Locate the cell with the specified text and output its (X, Y) center coordinate. 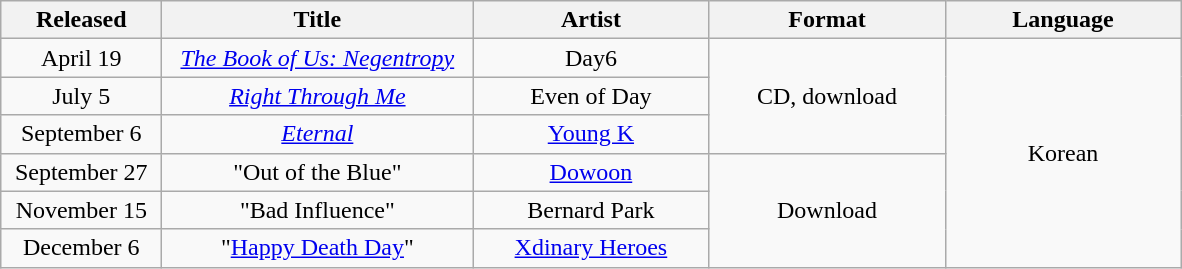
Young K (591, 134)
Bernard Park (591, 210)
Korean (1063, 153)
Dowoon (591, 172)
Day6 (591, 58)
September 6 (82, 134)
April 19 (82, 58)
July 5 (82, 96)
The Book of Us: Negentropy (318, 58)
Title (318, 20)
"Bad Influence" (318, 210)
Released (82, 20)
September 27 (82, 172)
Right Through Me (318, 96)
Language (1063, 20)
Format (827, 20)
"Happy Death Day" (318, 248)
Artist (591, 20)
"Out of the Blue" (318, 172)
Download (827, 210)
November 15 (82, 210)
Even of Day (591, 96)
Eternal (318, 134)
Xdinary Heroes (591, 248)
December 6 (82, 248)
CD, download (827, 96)
